Find where the given text appears and provide that cell's center as [x, y] coordinate. 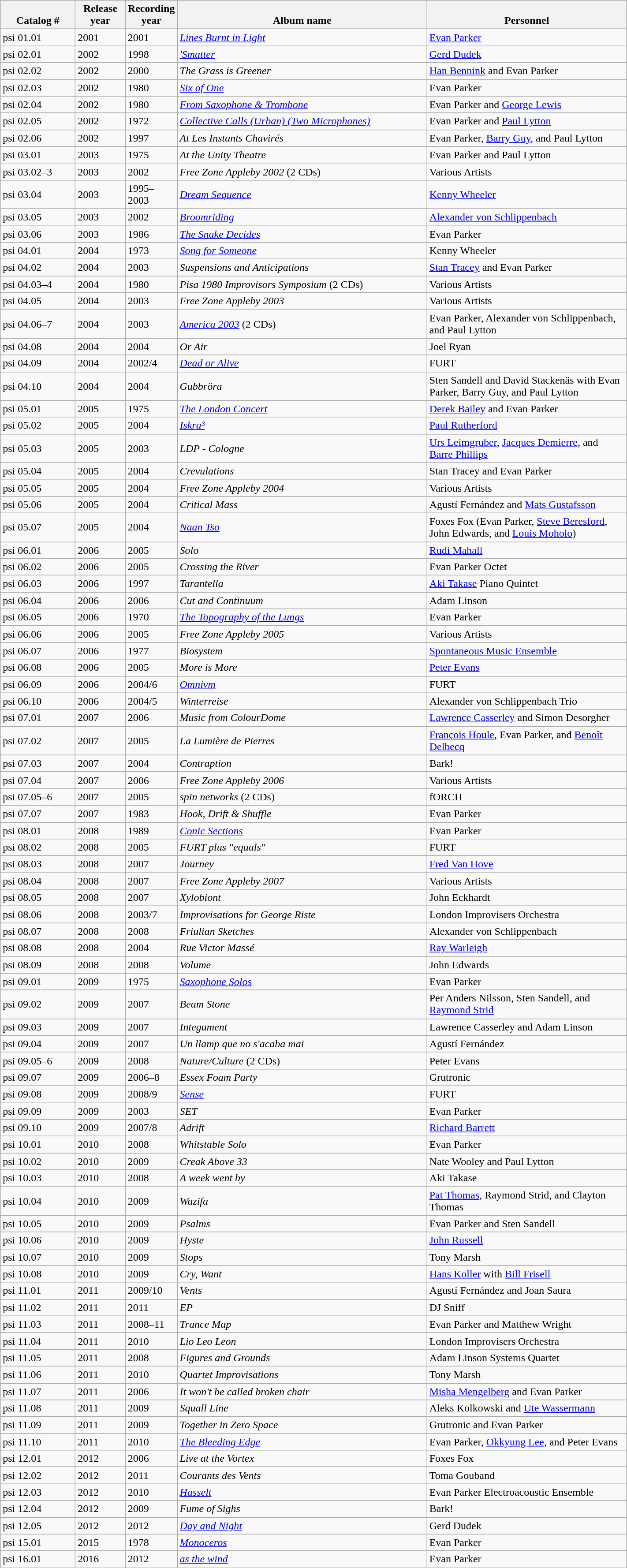
psi 03.02–3 [38, 172]
psi 09.03 [38, 1027]
psi 07.01 [38, 718]
psi 05.05 [38, 488]
Hyste [302, 1240]
Lawrence Casserley and Adam Linson [526, 1027]
Together in Zero Space [302, 1425]
Pat Thomas, Raymond Strid, and Clayton Thomas [526, 1201]
Vents [302, 1291]
psi 04.06–7 [38, 324]
psi 09.05–6 [38, 1060]
2004/6 [151, 684]
Dream Sequence [302, 194]
psi 12.04 [38, 1509]
Journey [302, 864]
Han Bennink and Evan Parker [526, 71]
psi 09.04 [38, 1044]
psi 08.06 [38, 915]
Trance Map [302, 1324]
psi 01.01 [38, 37]
1995–2003 [151, 194]
psi 11.09 [38, 1425]
More is More [302, 668]
psi 06.09 [38, 684]
Album name [302, 15]
psi 08.05 [38, 898]
psi 02.01 [38, 54]
Toma Gouband [526, 1475]
Contraption [302, 763]
Crevulations [302, 471]
psi 05.06 [38, 504]
Omnivm [302, 684]
1986 [151, 234]
2002/4 [151, 363]
psi 10.04 [38, 1201]
John Edwards [526, 965]
psi 05.07 [38, 527]
Ray Warleigh [526, 948]
psi 08.04 [38, 881]
1998 [151, 54]
2008–11 [151, 1324]
psi 11.05 [38, 1358]
psi 09.07 [38, 1077]
Integument [302, 1027]
1973 [151, 251]
Grutronic and Evan Parker [526, 1425]
psi 10.01 [38, 1145]
Per Anders Nilsson, Sten Sandell, and Raymond Strid [526, 1004]
Urs Leimgruber, Jacques Demierre, and Barre Phillips [526, 448]
Critical Mass [302, 504]
psi 15.01 [38, 1542]
Sense [302, 1094]
Evan Parker Electroacoustic Ensemble [526, 1492]
Free Zone Appleby 2006 [302, 780]
2009/10 [151, 1291]
John Russell [526, 1240]
psi 05.04 [38, 471]
Friulian Sketches [302, 931]
Evan Parker and Matthew Wright [526, 1324]
2003/7 [151, 915]
psi 04.02 [38, 268]
Catalog # [38, 15]
Free Zone Appleby 2002 (2 CDs) [302, 172]
Grutronic [526, 1077]
psi 10.02 [38, 1161]
Quartet Improvisations [302, 1374]
Essex Foam Party [302, 1077]
psi 11.02 [38, 1307]
psi 11.10 [38, 1442]
2004/5 [151, 701]
Courants des Vents [302, 1475]
Dead or Alive [302, 363]
Gubbröra [302, 386]
Evan Parker, Okkyung Lee, and Peter Evans [526, 1442]
fORCH [526, 797]
Winterreise [302, 701]
Saxophone Solos [302, 982]
psi 10.05 [38, 1224]
Aki Takase [526, 1178]
Evan Parker, Barry Guy, and Paul Lytton [526, 138]
The Snake Decides [302, 234]
Richard Barrett [526, 1128]
Adrift [302, 1128]
Evan Parker, Alexander von Schlippenbach, and Paul Lytton [526, 324]
psi 07.05–6 [38, 797]
Derek Bailey and Evan Parker [526, 409]
psi 08.08 [38, 948]
EP [302, 1307]
1989 [151, 830]
2015 [101, 1542]
John Eckhardt [526, 898]
psi 07.02 [38, 741]
Solo [302, 550]
psi 11.06 [38, 1374]
Nature/Culture (2 CDs) [302, 1060]
It won't be called broken chair [302, 1391]
The Topography of the Lungs [302, 617]
psi 02.04 [38, 105]
psi 04.03–4 [38, 284]
2006–8 [151, 1077]
psi 16.01 [38, 1559]
psi 09.08 [38, 1094]
LDP - Cologne [302, 448]
SET [302, 1111]
1970 [151, 617]
Hook, Drift & Shuffle [302, 814]
psi 03.06 [38, 234]
Foxes Fox (Evan Parker, Steve Beresford, John Edwards, and Louis Moholo) [526, 527]
Lawrence Casserley and Simon Desorgher [526, 718]
Release year [101, 15]
Free Zone Appleby 2007 [302, 881]
Volume [302, 965]
Spontaneous Music Ensemble [526, 651]
At Les Instants Chavirés [302, 138]
psi 10.08 [38, 1274]
psi 08.03 [38, 864]
Hans Koller with Bill Frisell [526, 1274]
psi 04.08 [38, 347]
psi 04.10 [38, 386]
2016 [101, 1559]
Paul Rutherford [526, 426]
The London Concert [302, 409]
Misha Mengelberg and Evan Parker [526, 1391]
psi 06.07 [38, 651]
psi 08.07 [38, 931]
psi 09.09 [38, 1111]
Stops [302, 1257]
psi 10.03 [38, 1178]
Evan Parker and Sten Sandell [526, 1224]
Cry, Want [302, 1274]
psi 05.03 [38, 448]
psi 11.07 [38, 1391]
psi 11.08 [38, 1408]
Joel Ryan [526, 347]
The Grass is Greener [302, 71]
Hasselt [302, 1492]
Monoceros [302, 1542]
Lio Leo Leon [302, 1341]
François Houle, Evan Parker, and Benoît Delbecq [526, 741]
Free Zone Appleby 2005 [302, 634]
The Bleeding Edge [302, 1442]
Broomriding [302, 217]
psi 11.03 [38, 1324]
Day and Night [302, 1526]
psi 10.07 [38, 1257]
spin networks (2 CDs) [302, 797]
Alexander von Schlippenbach Trio [526, 701]
Fume of Sighs [302, 1509]
psi 06.08 [38, 668]
FURT plus "equals" [302, 847]
Crossing the River [302, 567]
Live at the Vortex [302, 1459]
From Saxophone & Trombone [302, 105]
Conic Sections [302, 830]
psi 12.05 [38, 1526]
Squall Line [302, 1408]
psi 06.05 [38, 617]
At the Unity Theatre [302, 155]
psi 11.01 [38, 1291]
psi 04.05 [38, 301]
Un llamp que no s'acaba mai [302, 1044]
Pisa 1980 Improvisors Symposium (2 CDs) [302, 284]
Psalms [302, 1224]
psi 11.04 [38, 1341]
psi 06.10 [38, 701]
Sten Sandell and David Stackenäs with Evan Parker, Barry Guy, and Paul Lytton [526, 386]
psi 07.04 [38, 780]
Recording year [151, 15]
psi 04.09 [38, 363]
Suspensions and Anticipations [302, 268]
Wazifa [302, 1201]
Nate Wooley and Paul Lytton [526, 1161]
psi 07.07 [38, 814]
2000 [151, 71]
Music from ColourDome [302, 718]
Foxes Fox [526, 1459]
psi 06.01 [38, 550]
Rue Victor Massé [302, 948]
psi 05.02 [38, 426]
Cut and Continuum [302, 601]
Collective Calls (Urban) (Two Microphones) [302, 121]
psi 09.10 [38, 1128]
La Lumière de Pierres [302, 741]
as the wind [302, 1559]
America 2003 (2 CDs) [302, 324]
psi 07.03 [38, 763]
psi 06.04 [38, 601]
Agustí Fernández and Mats Gustafsson [526, 504]
1978 [151, 1542]
psi 02.03 [38, 88]
Evan Parker and George Lewis [526, 105]
DJ Sniff [526, 1307]
psi 06.06 [38, 634]
Naan Tso [302, 527]
Improvisations for George Riste [302, 915]
1972 [151, 121]
psi 03.05 [38, 217]
Aki Takase Piano Quintet [526, 584]
psi 12.02 [38, 1475]
A week went by [302, 1178]
Lines Burnt in Light [302, 37]
2007/8 [151, 1128]
Song for Someone [302, 251]
1977 [151, 651]
psi 08.02 [38, 847]
Agustí Fernández and Joan Saura [526, 1291]
psi 03.01 [38, 155]
Tarantella [302, 584]
Whitstable Solo [302, 1145]
psi 05.01 [38, 409]
Agustí Fernández [526, 1044]
Or Air [302, 347]
Creak Above 33 [302, 1161]
1983 [151, 814]
psi 02.05 [38, 121]
Biosystem [302, 651]
psi 02.02 [38, 71]
Six of One [302, 88]
Xylobiont [302, 898]
2008/9 [151, 1094]
Adam Linson [526, 601]
psi 02.06 [38, 138]
psi 06.02 [38, 567]
Iskra³ [302, 426]
Beam Stone [302, 1004]
psi 12.01 [38, 1459]
psi 06.03 [38, 584]
Free Zone Appleby 2003 [302, 301]
psi 09.02 [38, 1004]
psi 04.01 [38, 251]
Free Zone Appleby 2004 [302, 488]
Fred Van Hove [526, 864]
'Smatter [302, 54]
psi 09.01 [38, 982]
Aleks Kolkowski and Ute Wassermann [526, 1408]
Figures and Grounds [302, 1358]
Rudi Mahall [526, 550]
psi 12.03 [38, 1492]
Personnel [526, 15]
psi 10.06 [38, 1240]
psi 08.01 [38, 830]
psi 08.09 [38, 965]
Evan Parker Octet [526, 567]
Adam Linson Systems Quartet [526, 1358]
psi 03.04 [38, 194]
